Identify which cell holds the provided text, then report its (X, Y) central coordinate. 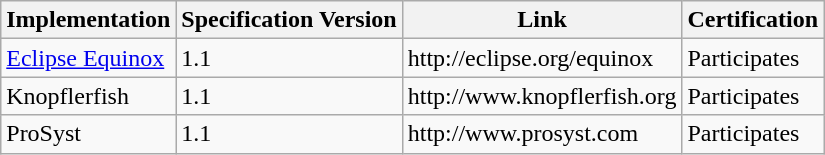
Implementation (88, 20)
http://www.knopflerfish.org (542, 96)
Knopflerfish (88, 96)
ProSyst (88, 134)
http://www.prosyst.com (542, 134)
Specification Version (289, 20)
Certification (753, 20)
Eclipse Equinox (88, 58)
http://eclipse.org/equinox (542, 58)
Link (542, 20)
